From the cell containing the given text, extract its center point as [x, y] coordinate. 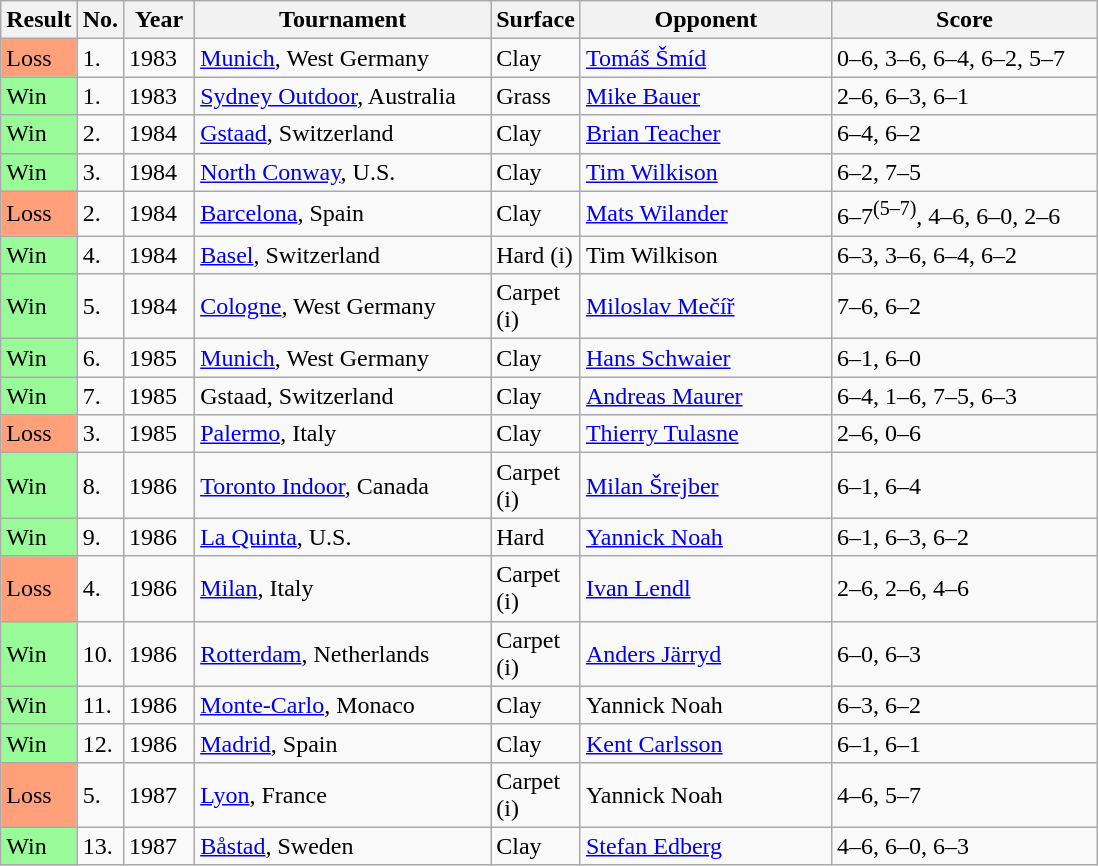
Stefan Edberg [706, 846]
Toronto Indoor, Canada [343, 486]
13. [100, 846]
9. [100, 537]
4–6, 5–7 [964, 794]
North Conway, U.S. [343, 172]
7. [100, 396]
Cologne, West Germany [343, 306]
6–1, 6–0 [964, 358]
La Quinta, U.S. [343, 537]
Rotterdam, Netherlands [343, 654]
6–3, 6–2 [964, 705]
Hard [536, 537]
7–6, 6–2 [964, 306]
Anders Järryd [706, 654]
6–4, 6–2 [964, 134]
Madrid, Spain [343, 743]
6–4, 1–6, 7–5, 6–3 [964, 396]
Basel, Switzerland [343, 255]
6–1, 6–1 [964, 743]
10. [100, 654]
Tournament [343, 20]
6. [100, 358]
Tomáš Šmíd [706, 58]
Monte-Carlo, Monaco [343, 705]
6–3, 3–6, 6–4, 6–2 [964, 255]
Opponent [706, 20]
8. [100, 486]
2–6, 6–3, 6–1 [964, 96]
2–6, 0–6 [964, 434]
Mats Wilander [706, 214]
Year [160, 20]
Hans Schwaier [706, 358]
6–1, 6–3, 6–2 [964, 537]
12. [100, 743]
Result [39, 20]
Lyon, France [343, 794]
Palermo, Italy [343, 434]
Sydney Outdoor, Australia [343, 96]
Milan, Italy [343, 588]
4–6, 6–0, 6–3 [964, 846]
0–6, 3–6, 6–4, 6–2, 5–7 [964, 58]
Mike Bauer [706, 96]
Surface [536, 20]
Andreas Maurer [706, 396]
2–6, 2–6, 4–6 [964, 588]
6–7(5–7), 4–6, 6–0, 2–6 [964, 214]
Score [964, 20]
Barcelona, Spain [343, 214]
Grass [536, 96]
Brian Teacher [706, 134]
11. [100, 705]
Milan Šrejber [706, 486]
6–1, 6–4 [964, 486]
Miloslav Mečíř [706, 306]
6–0, 6–3 [964, 654]
Kent Carlsson [706, 743]
Hard (i) [536, 255]
Båstad, Sweden [343, 846]
6–2, 7–5 [964, 172]
Ivan Lendl [706, 588]
Thierry Tulasne [706, 434]
No. [100, 20]
